Capture the cell that displays the provided text and extract its (X, Y) central coordinate. 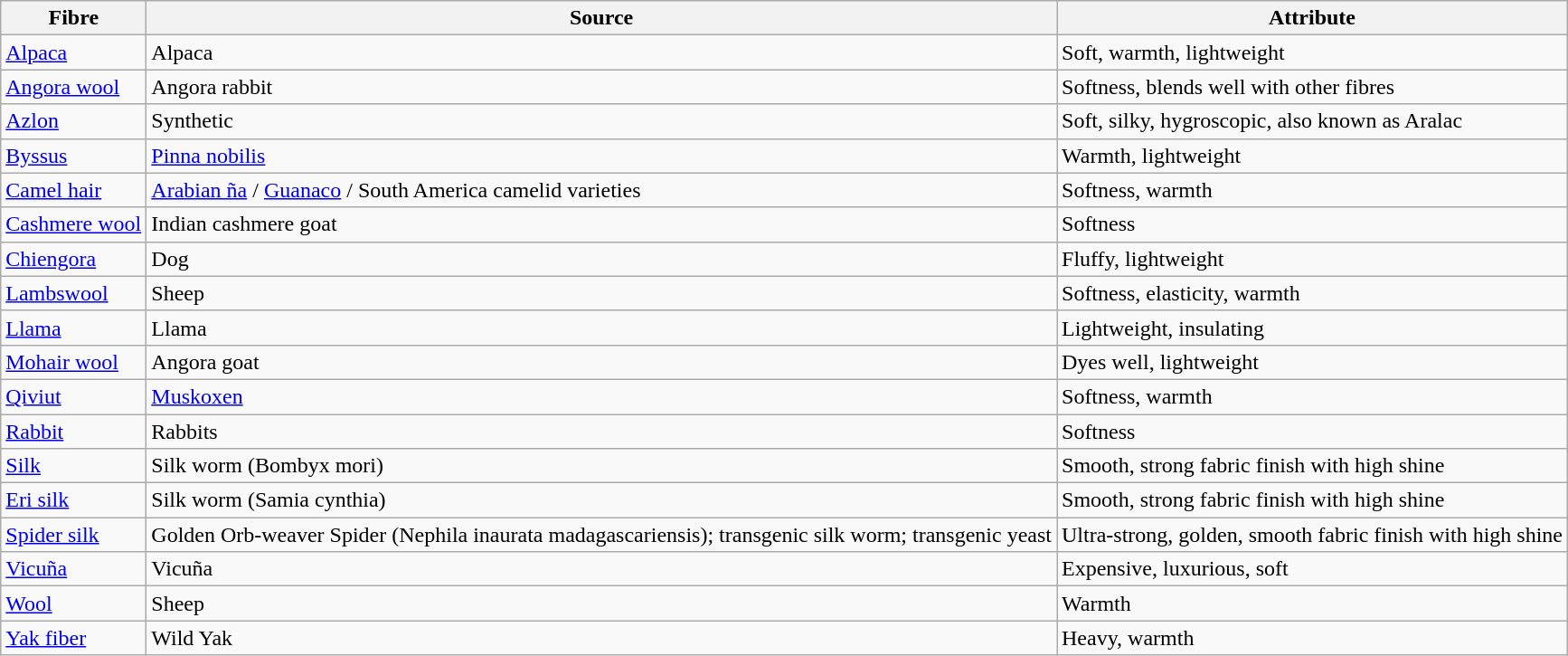
Warmth (1311, 604)
Expensive, luxurious, soft (1311, 569)
Eri silk (74, 500)
Soft, silky, hygroscopic, also known as Aralac (1311, 121)
Rabbit (74, 432)
Muskoxen (602, 396)
Lightweight, insulating (1311, 328)
Source (602, 18)
Warmth, lightweight (1311, 156)
Dyes well, lightweight (1311, 362)
Fluffy, lightweight (1311, 259)
Arabian ña / Guanaco / South America camelid varieties (602, 190)
Cashmere wool (74, 224)
Angora rabbit (602, 87)
Soft, warmth, lightweight (1311, 52)
Rabbits (602, 432)
Softness, blends well with other fibres (1311, 87)
Chiengora (74, 259)
Softness, elasticity, warmth (1311, 293)
Silk (74, 466)
Angora goat (602, 362)
Wool (74, 604)
Byssus (74, 156)
Wild Yak (602, 638)
Yak fiber (74, 638)
Indian cashmere goat (602, 224)
Fibre (74, 18)
Golden Orb-weaver Spider (Nephila inaurata madagascariensis); transgenic silk worm; transgenic yeast (602, 535)
Attribute (1311, 18)
Silk worm (Bombyx mori) (602, 466)
Ultra-strong, golden, smooth fabric finish with high shine (1311, 535)
Angora wool (74, 87)
Mohair wool (74, 362)
Camel hair (74, 190)
Synthetic (602, 121)
Heavy, warmth (1311, 638)
Silk worm (Samia cynthia) (602, 500)
Pinna nobilis (602, 156)
Azlon (74, 121)
Lambswool (74, 293)
Qiviut (74, 396)
Spider silk (74, 535)
Dog (602, 259)
